Return the [X, Y] coordinate for the center point of the cell that contains the specified text.  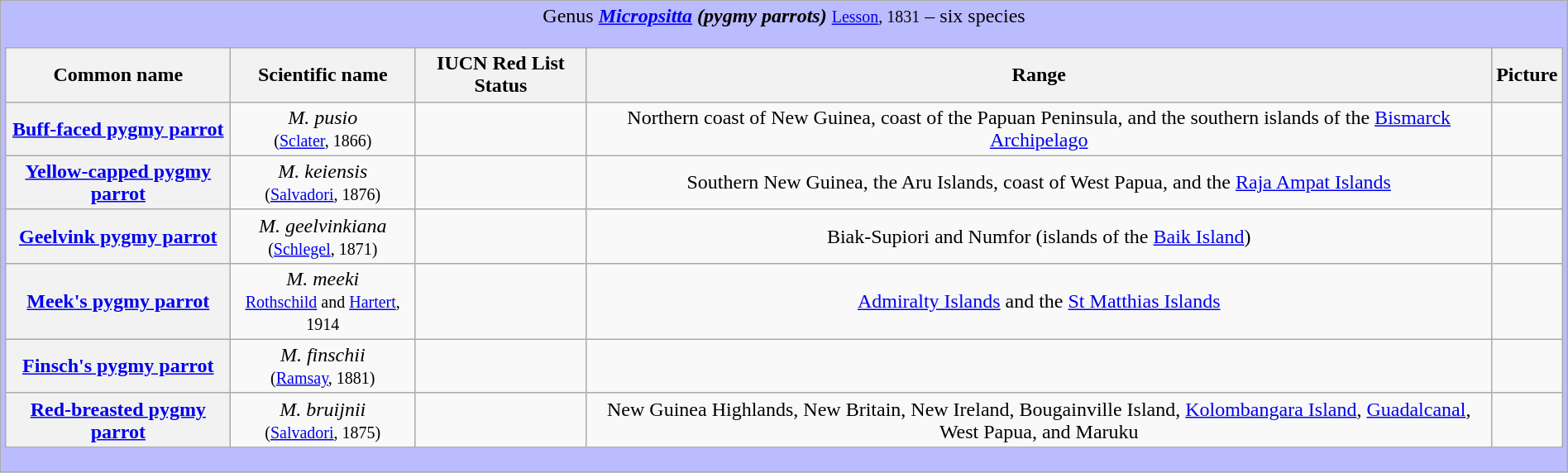
Buff-faced pygmy parrot [118, 129]
Northern coast of New Guinea, coast of the Papuan Peninsula, and the southern islands of the Bismarck Archipelago [1039, 129]
M. keiensis (Salvadori, 1876) [323, 182]
Picture [1527, 74]
Meek's pygmy parrot [118, 301]
New Guinea Highlands, New Britain, New Ireland, Bougainville Island, Kolombangara Island, Guadalcanal, West Papua, and Maruku [1039, 420]
Common name [118, 74]
M. meeki Rothschild and Hartert, 1914 [323, 301]
Range [1039, 74]
Scientific name [323, 74]
Admiralty Islands and the St Matthias Islands [1039, 301]
Geelvink pygmy parrot [118, 236]
Red-breasted pygmy parrot [118, 420]
Yellow-capped pygmy parrot [118, 182]
Finsch's pygmy parrot [118, 365]
IUCN Red List Status [501, 74]
M. bruijnii (Salvadori, 1875) [323, 420]
M. geelvinkiana (Schlegel, 1871) [323, 236]
M. finschii (Ramsay, 1881) [323, 365]
Southern New Guinea, the Aru Islands, coast of West Papua, and the Raja Ampat Islands [1039, 182]
M. pusio (Sclater, 1866) [323, 129]
Biak-Supiori and Numfor (islands of the Baik Island) [1039, 236]
